Locate the cell with the specified text and output its (X, Y) center coordinate. 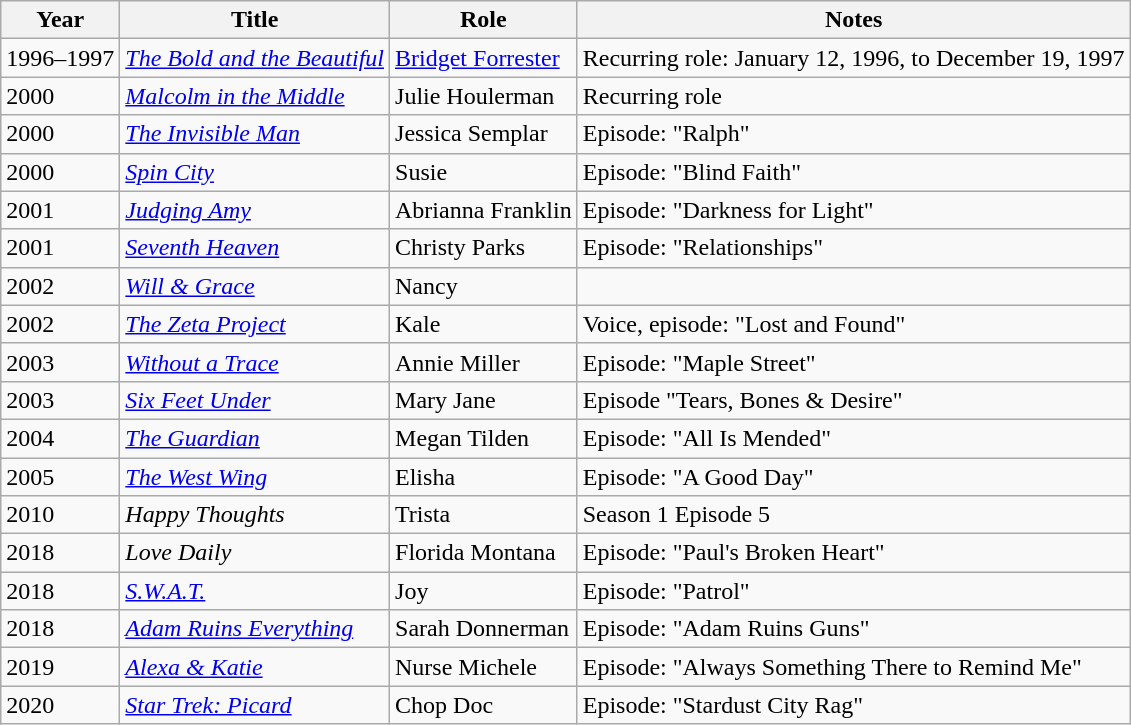
Annie Miller (484, 362)
The Zeta Project (255, 324)
Malcolm in the Middle (255, 96)
Florida Montana (484, 553)
Elisha (484, 477)
Spin City (255, 172)
Episode: "Relationships" (854, 248)
Episode: "Ralph" (854, 134)
Year (60, 20)
Episode: "Blind Faith" (854, 172)
Chop Doc (484, 705)
Title (255, 20)
2010 (60, 515)
Star Trek: Picard (255, 705)
Role (484, 20)
2020 (60, 705)
Episode: "A Good Day" (854, 477)
Episode: "Patrol" (854, 591)
2019 (60, 667)
Happy Thoughts (255, 515)
Love Daily (255, 553)
Recurring role: January 12, 1996, to December 19, 1997 (854, 58)
Nurse Michele (484, 667)
Notes (854, 20)
S.W.A.T. (255, 591)
Judging Amy (255, 210)
Trista (484, 515)
Susie (484, 172)
Bridget Forrester (484, 58)
Episode: "Paul's Broken Heart" (854, 553)
Sarah Donnerman (484, 629)
Abrianna Franklin (484, 210)
The Guardian (255, 438)
Episode: "All Is Mended" (854, 438)
Episode: "Always Something There to Remind Me" (854, 667)
Alexa & Katie (255, 667)
Kale (484, 324)
Mary Jane (484, 400)
2004 (60, 438)
The West Wing (255, 477)
Adam Ruins Everything (255, 629)
Jessica Semplar (484, 134)
Episode: "Adam Ruins Guns" (854, 629)
Voice, episode: "Lost and Found" (854, 324)
The Bold and the Beautiful (255, 58)
Seventh Heaven (255, 248)
Recurring role (854, 96)
1996–1997 (60, 58)
Christy Parks (484, 248)
Episode: "Maple Street" (854, 362)
Episode: "Darkness for Light" (854, 210)
Episode "Tears, Bones & Desire" (854, 400)
Episode: "Stardust City Rag" (854, 705)
The Invisible Man (255, 134)
Megan Tilden (484, 438)
2005 (60, 477)
Will & Grace (255, 286)
Joy (484, 591)
Season 1 Episode 5 (854, 515)
Nancy (484, 286)
Without a Trace (255, 362)
Julie Houlerman (484, 96)
Six Feet Under (255, 400)
